Extract the (x, y) coordinate from the center of the cell holding the provided text.  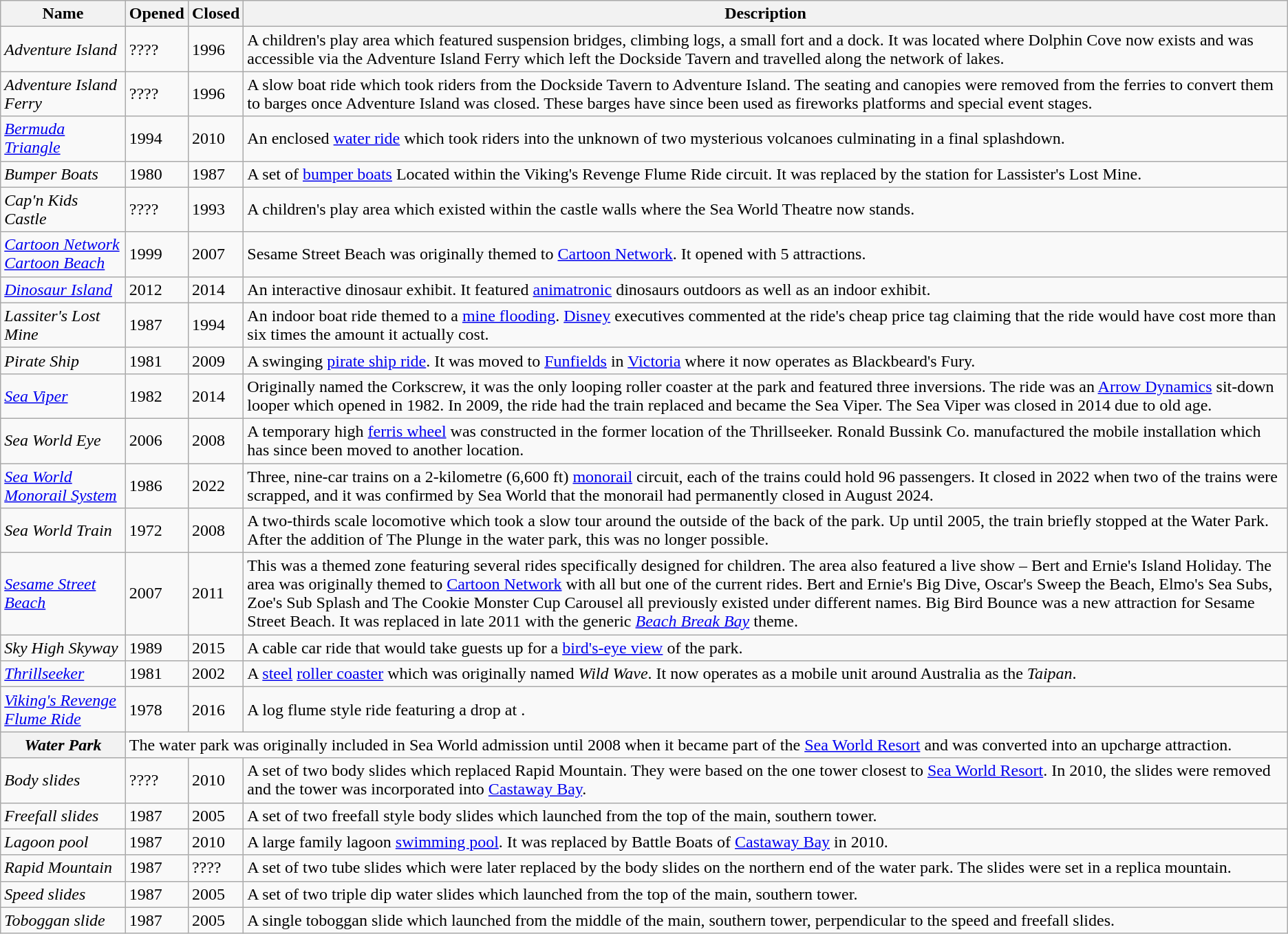
Toboggan slide (63, 920)
Lagoon pool (63, 842)
1978 (157, 710)
A swinging pirate ship ride. It was moved to Funfields in Victoria where it now operates as Blackbeard's Fury. (765, 360)
Sea World Train (63, 531)
1986 (157, 486)
Name (63, 14)
Sesame Street Beach was originally themed to Cartoon Network. It opened with 5 attractions. (765, 254)
Description (765, 14)
Pirate Ship (63, 360)
Bermuda Triangle (63, 139)
2015 (215, 648)
1989 (157, 648)
1980 (157, 174)
Viking's Revenge Flume Ride (63, 710)
1982 (157, 396)
Sea World Monorail System (63, 486)
2011 (215, 594)
Lassiter's Lost Mine (63, 325)
Speed slides (63, 894)
2009 (215, 360)
A cable car ride that would take guests up for a bird's-eye view of the park. (765, 648)
1972 (157, 531)
2022 (215, 486)
A single toboggan slide which launched from the middle of the main, southern tower, perpendicular to the speed and freefall slides. (765, 920)
A large family lagoon swimming pool. It was replaced by Battle Boats of Castaway Bay in 2010. (765, 842)
A log flume style ride featuring a drop at . (765, 710)
Adventure Island Ferry (63, 94)
A set of two freefall style body slides which launched from the top of the main, southern tower. (765, 816)
An enclosed water ride which took riders into the unknown of two mysterious volcanoes culminating in a final splashdown. (765, 139)
2016 (215, 710)
2006 (157, 440)
Rapid Mountain (63, 868)
Water Park (63, 745)
Cap'n Kids Castle (63, 209)
Thrillseeker (63, 674)
A set of bumper boats Located within the Viking's Revenge Flume Ride circuit. It was replaced by the station for Lassister's Lost Mine. (765, 174)
A children's play area which existed within the castle walls where the Sea World Theatre now stands. (765, 209)
Opened (157, 14)
1993 (215, 209)
Sea World Eye (63, 440)
Closed (215, 14)
Freefall slides (63, 816)
2012 (157, 290)
Body slides (63, 780)
Adventure Island (63, 50)
Sesame Street Beach (63, 594)
A steel roller coaster which was originally named Wild Wave. It now operates as a mobile unit around Australia as the Taipan. (765, 674)
A set of two triple dip water slides which launched from the top of the main, southern tower. (765, 894)
An interactive dinosaur exhibit. It featured animatronic dinosaurs outdoors as well as an indoor exhibit. (765, 290)
Bumper Boats (63, 174)
Dinosaur Island (63, 290)
2002 (215, 674)
Cartoon Network Cartoon Beach (63, 254)
Sea Viper (63, 396)
1999 (157, 254)
Sky High Skyway (63, 648)
